Provide the (X, Y) coordinate of the cell's center where the given text is located.  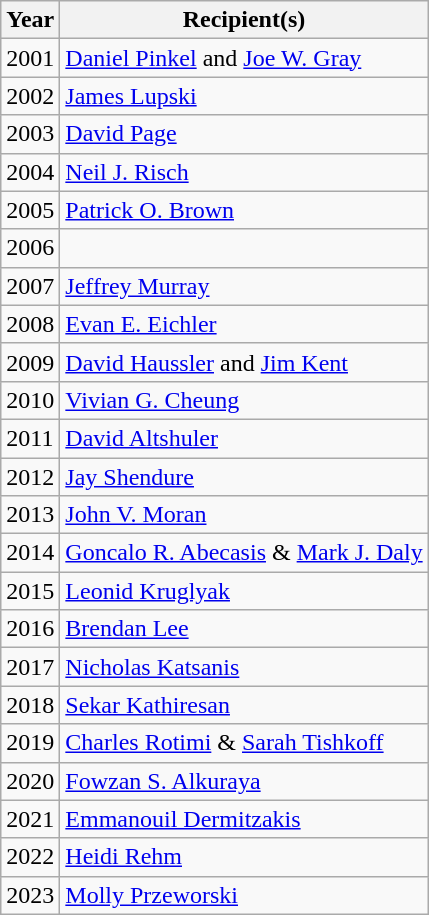
2021 (30, 819)
John V. Moran (244, 515)
2005 (30, 210)
Nicholas Katsanis (244, 667)
Evan E. Eichler (244, 324)
2001 (30, 58)
2002 (30, 96)
2008 (30, 324)
David Altshuler (244, 438)
Recipient(s) (244, 20)
2022 (30, 857)
Emmanouil Dermitzakis (244, 819)
2003 (30, 134)
2006 (30, 248)
James Lupski (244, 96)
Vivian G. Cheung (244, 400)
2023 (30, 895)
David Page (244, 134)
2017 (30, 667)
2012 (30, 477)
2019 (30, 743)
Neil J. Risch (244, 172)
2016 (30, 629)
Fowzan S. Alkuraya (244, 781)
2015 (30, 591)
Patrick O. Brown (244, 210)
Jeffrey Murray (244, 286)
2007 (30, 286)
2010 (30, 400)
2011 (30, 438)
Brendan Lee (244, 629)
2018 (30, 705)
Charles Rotimi & Sarah Tishkoff (244, 743)
Molly Przeworski (244, 895)
2020 (30, 781)
2014 (30, 553)
Sekar Kathiresan (244, 705)
Daniel Pinkel and Joe W. Gray (244, 58)
Leonid Kruglyak (244, 591)
2009 (30, 362)
2013 (30, 515)
Jay Shendure (244, 477)
Year (30, 20)
2004 (30, 172)
Goncalo R. Abecasis & Mark J. Daly (244, 553)
Heidi Rehm (244, 857)
David Haussler and Jim Kent (244, 362)
